Scan for the cell matching the given text and deliver its (X, Y) coordinate at center. 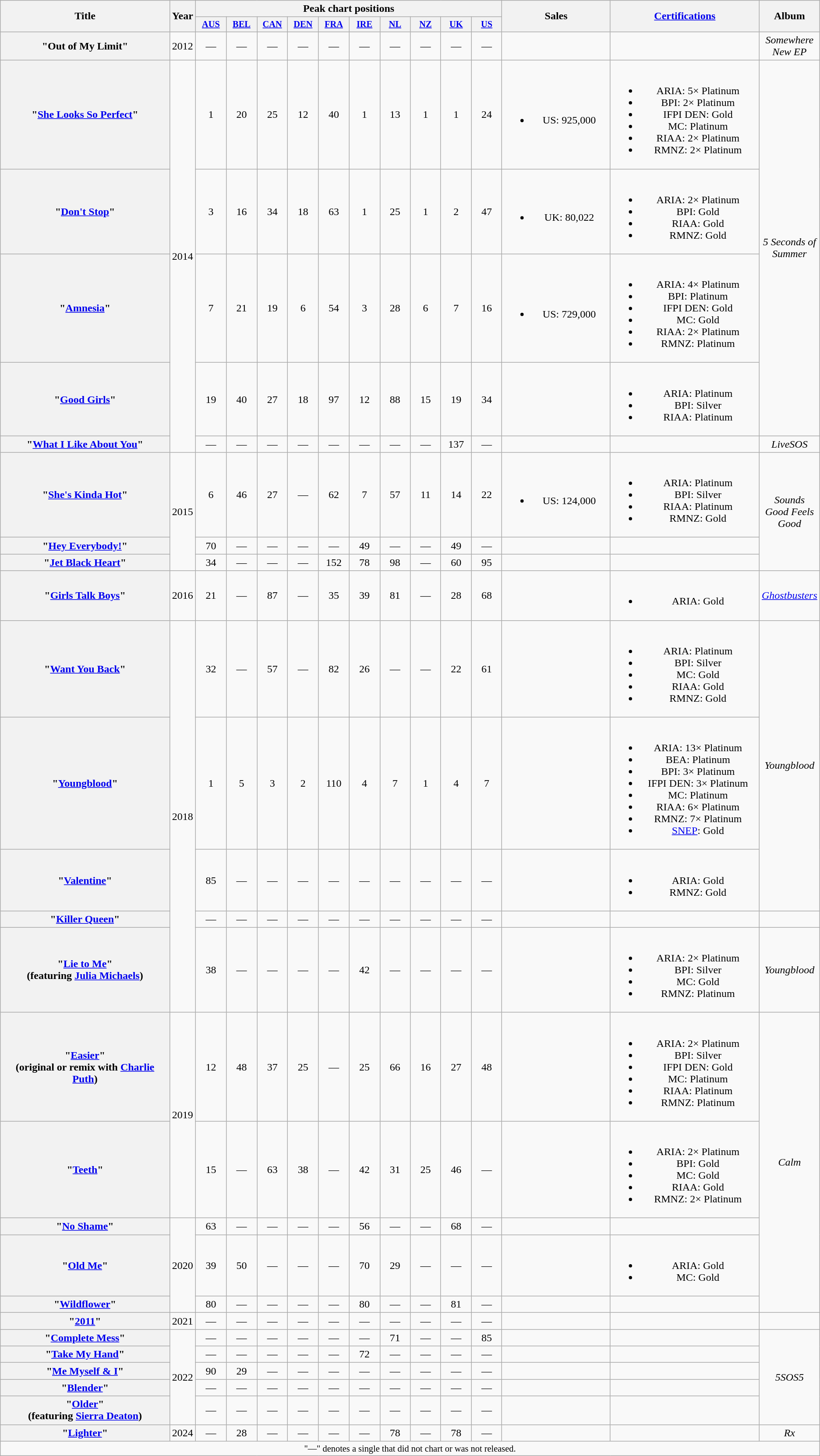
"Older"(featuring Sierra Deaton) (85, 1410)
US (487, 25)
37 (272, 1067)
ARIA: 2× PlatinumBPI: SilverIFPI DEN: GoldMC: PlatinumRIAA: PlatinumRMNZ: Platinum (685, 1067)
"Youngblood" (85, 783)
ARIA: Gold (685, 596)
UK: 80,022 (556, 212)
26 (364, 668)
137 (456, 444)
Title (85, 16)
88 (395, 399)
32 (211, 668)
152 (334, 562)
"Amnesia" (85, 308)
"2011" (85, 1321)
2012 (182, 46)
47 (487, 212)
56 (364, 1226)
"Lie to Me"(featuring Julia Michaels) (85, 970)
97 (334, 399)
35 (334, 596)
60 (456, 562)
ARIA: GoldMC: Gold (685, 1265)
"Blender" (85, 1388)
Calm (790, 1163)
AUS (211, 25)
"What I Like About You" (85, 444)
ARIA: GoldRMNZ: Gold (685, 880)
"She Looks So Perfect" (85, 115)
Sounds Good Feels Good (790, 512)
ARIA: 4× PlatinumBPI: PlatinumIFPI DEN: GoldMC: GoldRIAA: 2× PlatinumRMNZ: Platinum (685, 308)
"Want You Back" (85, 668)
66 (395, 1067)
"Wildflower" (85, 1304)
ARIA: PlatinumBPI: SilverMC: GoldRIAA: GoldRMNZ: Gold (685, 668)
2020 (182, 1265)
ARIA: 2× PlatinumBPI: GoldMC: GoldRIAA: GoldRMNZ: 2× Platinum (685, 1170)
2019 (182, 1115)
Peak chart positions (349, 9)
CAN (272, 25)
ARIA: 2× PlatinumBPI: GoldRIAA: GoldRMNZ: Gold (685, 212)
62 (334, 495)
ARIA: 2× PlatinumBPI: SilverMC: GoldRMNZ: Platinum (685, 970)
"Take My Hand" (85, 1354)
31 (395, 1170)
2021 (182, 1321)
2024 (182, 1433)
Somewhere New EP (790, 46)
"Complete Mess" (85, 1338)
2015 (182, 512)
2014 (182, 257)
24 (487, 115)
Ghostbusters (790, 596)
72 (364, 1354)
14 (456, 495)
50 (241, 1265)
NZ (426, 25)
"Lighter" (85, 1433)
US: 925,000 (556, 115)
ARIA: 13× PlatinumBEA: PlatinumBPI: 3× PlatinumIFPI DEN: 3× PlatinumMC: PlatinumRIAA: 6× PlatinumRMNZ: 7× PlatinumSNEP: Gold (685, 783)
Certifications (685, 16)
NL (395, 25)
"Good Girls" (85, 399)
"No Shame" (85, 1226)
Album (790, 16)
11 (426, 495)
"Girls Talk Boys" (85, 596)
110 (334, 783)
FRA (334, 25)
IRE (364, 25)
90 (211, 1371)
95 (487, 562)
"Old Me" (85, 1265)
Year (182, 16)
71 (395, 1338)
2016 (182, 596)
82 (334, 668)
LiveSOS (790, 444)
20 (241, 115)
"Killer Queen" (85, 919)
"Hey Everybody!" (85, 546)
DEN (303, 25)
ARIA: 5× PlatinumBPI: 2× PlatinumIFPI DEN: GoldMC: PlatinumRIAA: 2× PlatinumRMNZ: 2× Platinum (685, 115)
87 (272, 596)
Rx (790, 1433)
US: 124,000 (556, 495)
BEL (241, 25)
"Jet Black Heart" (85, 562)
US: 729,000 (556, 308)
5 (241, 783)
"She's Kinda Hot" (85, 495)
61 (487, 668)
"Teeth" (85, 1170)
Sales (556, 16)
"Me Myself & I" (85, 1371)
2022 (182, 1377)
5SOS5 (790, 1377)
54 (334, 308)
"—" denotes a single that did not chart or was not released. (410, 1449)
98 (395, 562)
5 Seconds of Summer (790, 248)
ARIA: PlatinumBPI: SilverRIAA: PlatinumRMNZ: Gold (685, 495)
ARIA: PlatinumBPI: SilverRIAA: Platinum (685, 399)
"Don't Stop" (85, 212)
"Easier" (original or remix with Charlie Puth) (85, 1067)
UK (456, 25)
"Valentine" (85, 880)
"Out of My Limit" (85, 46)
13 (395, 115)
2018 (182, 816)
